Identify which cell holds the provided text, then report its (x, y) central coordinate. 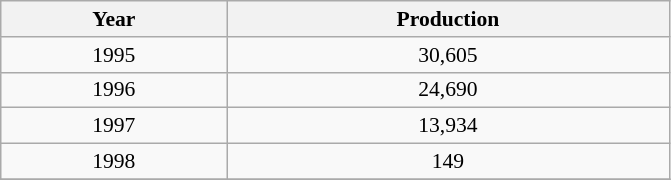
Year (114, 19)
30,605 (448, 55)
1998 (114, 162)
1996 (114, 90)
149 (448, 162)
24,690 (448, 90)
Production (448, 19)
1995 (114, 55)
13,934 (448, 126)
1997 (114, 126)
